Locate the cell with the specified text and output its [X, Y] center coordinate. 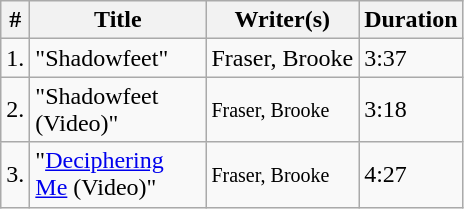
3:18 [411, 110]
3:37 [411, 58]
"Shadowfeet" [118, 58]
2. [16, 110]
1. [16, 58]
"Shadowfeet (Video)" [118, 110]
"Deciphering Me (Video)" [118, 174]
# [16, 20]
Duration [411, 20]
Writer(s) [282, 20]
Title [118, 20]
4:27 [411, 174]
3. [16, 174]
